Output the (X, Y) coordinate of the center of the cell containing the given text.  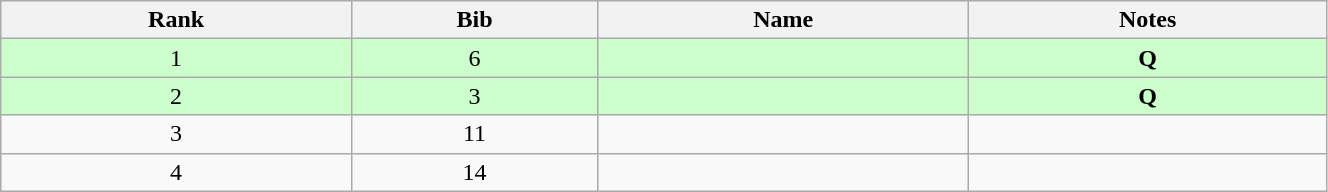
6 (474, 58)
1 (176, 58)
14 (474, 172)
Notes (1148, 20)
2 (176, 96)
11 (474, 134)
4 (176, 172)
Name (784, 20)
Bib (474, 20)
Rank (176, 20)
